Return the [X, Y] coordinate for the center point of the cell that contains the specified text.  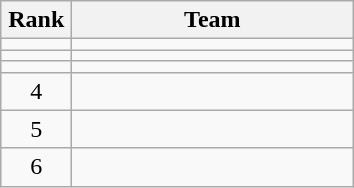
6 [36, 167]
Rank [36, 20]
4 [36, 91]
5 [36, 129]
Team [212, 20]
